Identify which cell holds the provided text, then report its (X, Y) central coordinate. 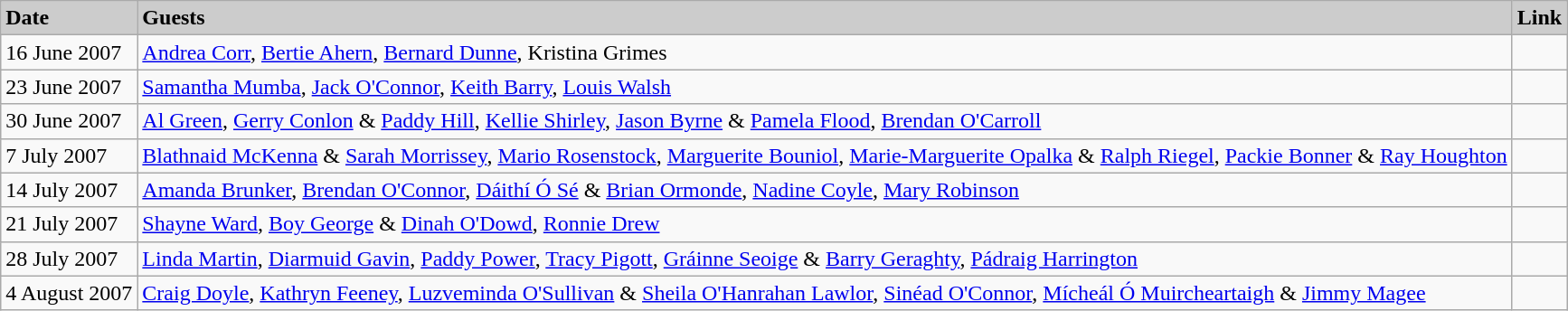
21 July 2007 (69, 224)
16 June 2007 (69, 52)
Blathnaid McKenna & Sarah Morrissey, Mario Rosenstock, Marguerite Bouniol, Marie-Marguerite Opalka & Ralph Riegel, Packie Bonner & Ray Houghton (825, 155)
Linda Martin, Diarmuid Gavin, Paddy Power, Tracy Pigott, Gráinne Seoige & Barry Geraghty, Pádraig Harrington (825, 259)
23 June 2007 (69, 87)
Date (69, 18)
Guests (825, 18)
Al Green, Gerry Conlon & Paddy Hill, Kellie Shirley, Jason Byrne & Pamela Flood, Brendan O'Carroll (825, 121)
7 July 2007 (69, 155)
Samantha Mumba, Jack O'Connor, Keith Barry, Louis Walsh (825, 87)
14 July 2007 (69, 190)
Shayne Ward, Boy George & Dinah O'Dowd, Ronnie Drew (825, 224)
4 August 2007 (69, 293)
Craig Doyle, Kathryn Feeney, Luzveminda O'Sullivan & Sheila O'Hanrahan Lawlor, Sinéad O'Connor, Mícheál Ó Muircheartaigh & Jimmy Magee (825, 293)
Link (1539, 18)
30 June 2007 (69, 121)
Andrea Corr, Bertie Ahern, Bernard Dunne, Kristina Grimes (825, 52)
Amanda Brunker, Brendan O'Connor, Dáithí Ó Sé & Brian Ormonde, Nadine Coyle, Mary Robinson (825, 190)
28 July 2007 (69, 259)
